Detect which cell encompasses the target text, then output its (X, Y) center coordinate. 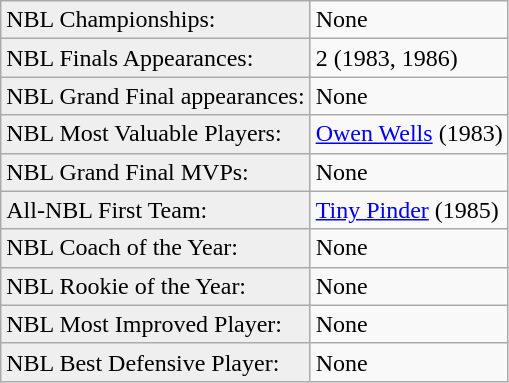
NBL Grand Final appearances: (156, 96)
2 (1983, 1986) (409, 58)
NBL Grand Final MVPs: (156, 172)
NBL Most Improved Player: (156, 324)
NBL Best Defensive Player: (156, 362)
All-NBL First Team: (156, 210)
NBL Championships: (156, 20)
Tiny Pinder (1985) (409, 210)
Owen Wells (1983) (409, 134)
NBL Finals Appearances: (156, 58)
NBL Most Valuable Players: (156, 134)
NBL Rookie of the Year: (156, 286)
NBL Coach of the Year: (156, 248)
